Search for the cell housing the specified text and yield its (X, Y) center coordinate. 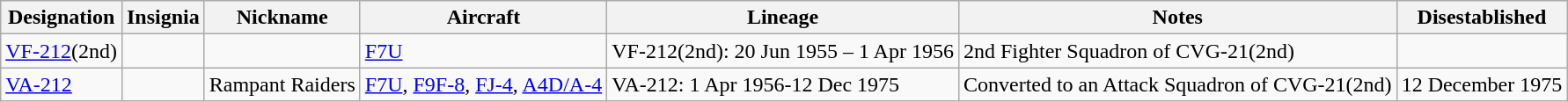
Lineage (783, 18)
Insignia (163, 18)
12 December 1975 (1482, 84)
VA-212: 1 Apr 1956-12 Dec 1975 (783, 84)
Disestablished (1482, 18)
F7U, F9F-8, FJ-4, A4D/A-4 (483, 84)
Aircraft (483, 18)
VF-212(2nd) (62, 51)
Rampant Raiders (282, 84)
Designation (62, 18)
Converted to an Attack Squadron of CVG-21(2nd) (1177, 84)
VA-212 (62, 84)
VF-212(2nd): 20 Jun 1955 – 1 Apr 1956 (783, 51)
Nickname (282, 18)
Notes (1177, 18)
2nd Fighter Squadron of CVG-21(2nd) (1177, 51)
F7U (483, 51)
